Determine the (X, Y) coordinate at the center of the cell enclosing the given text.  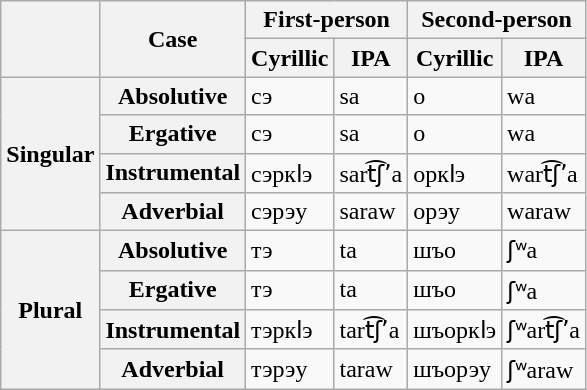
ʃʷart͡ʃʼa (544, 330)
waraw (544, 212)
орэу (455, 212)
ʃʷaraw (544, 369)
Plural (50, 310)
шъорэу (455, 369)
taraw (371, 369)
тэркӏэ (290, 330)
Case (173, 39)
sart͡ʃʼa (371, 173)
saraw (371, 212)
тэрэу (290, 369)
wart͡ʃʼa (544, 173)
шъоркӏэ (455, 330)
сэрэу (290, 212)
Second-person (497, 20)
оркӏэ (455, 173)
First-person (327, 20)
tart͡ʃʼa (371, 330)
Singular (50, 154)
сэркӏэ (290, 173)
